Search for the cell housing the specified text and yield its [x, y] center coordinate. 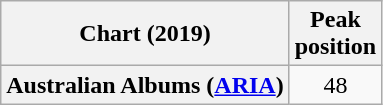
Australian Albums (ARIA) [145, 85]
Peakposition [335, 34]
48 [335, 85]
Chart (2019) [145, 34]
